From the cell containing the given text, extract its center point as (x, y) coordinate. 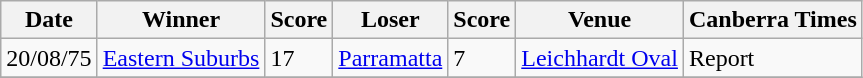
Report (772, 58)
7 (482, 58)
Canberra Times (772, 20)
Parramatta (390, 58)
20/08/75 (49, 58)
Loser (390, 20)
Venue (600, 20)
Date (49, 20)
Leichhardt Oval (600, 58)
Winner (181, 20)
17 (299, 58)
Eastern Suburbs (181, 58)
